Determine the (X, Y) coordinate at the center of the cell enclosing the given text.  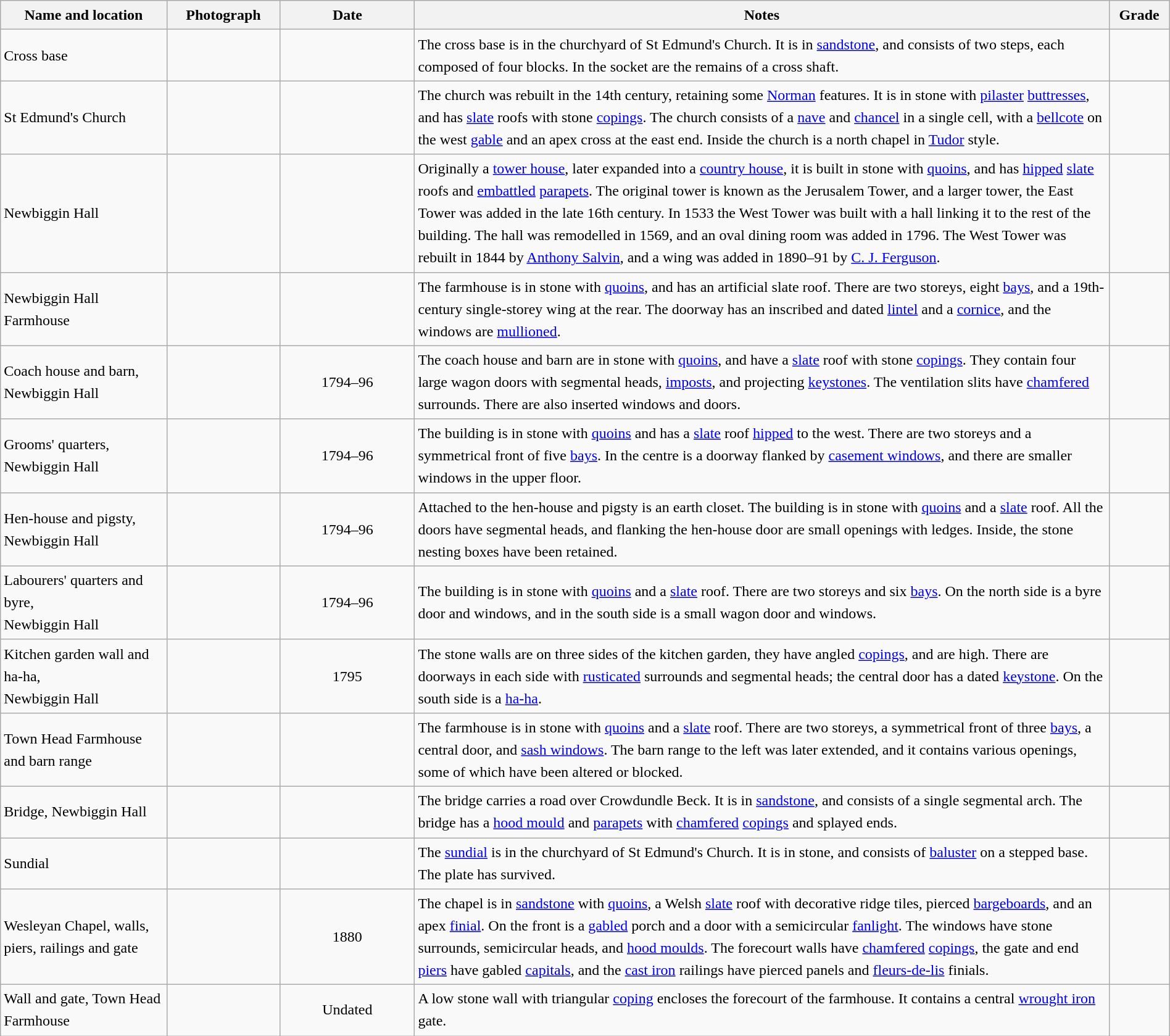
Grade (1139, 15)
Notes (761, 15)
Bridge, Newbiggin Hall (84, 812)
1795 (347, 676)
Wesleyan Chapel, walls, piers, railings and gate (84, 937)
Date (347, 15)
Photograph (223, 15)
The sundial is in the churchyard of St Edmund's Church. It is in stone, and consists of baluster on a stepped base. The plate has survived. (761, 864)
Kitchen garden wall and ha-ha,Newbiggin Hall (84, 676)
Sundial (84, 864)
A low stone wall with triangular coping encloses the forecourt of the farmhouse. It contains a central wrought iron gate. (761, 1011)
Newbiggin Hall (84, 213)
Wall and gate, Town Head Farmhouse (84, 1011)
Newbiggin Hall Farmhouse (84, 309)
Town Head Farmhouse and barn range (84, 749)
Grooms' quarters, Newbiggin Hall (84, 455)
Labourers' quarters and byre,Newbiggin Hall (84, 602)
Cross base (84, 56)
Undated (347, 1011)
Coach house and barn,Newbiggin Hall (84, 383)
Name and location (84, 15)
Hen-house and pigsty,Newbiggin Hall (84, 529)
1880 (347, 937)
St Edmund's Church (84, 117)
